Output the (X, Y) coordinate of the center of the cell containing the given text.  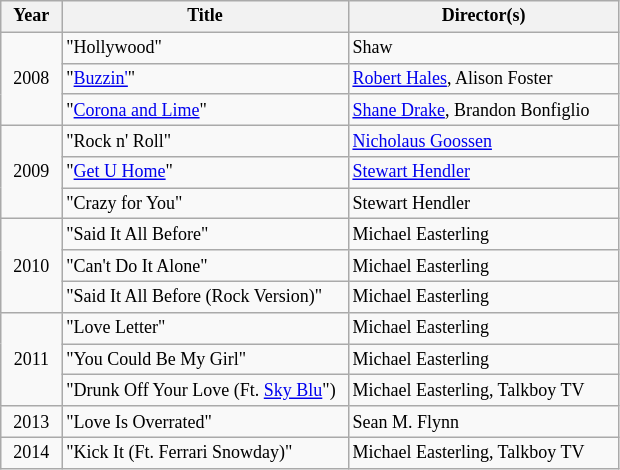
"Hollywood" (205, 48)
"Love Is Overrated" (205, 422)
2011 (32, 359)
Shaw (484, 48)
"Rock n' Roll" (205, 140)
2009 (32, 172)
"Said It All Before (Rock Version)" (205, 296)
"Buzzin'" (205, 78)
Sean M. Flynn (484, 422)
Shane Drake, Brandon Bonfiglio (484, 110)
Nicholaus Goossen (484, 140)
2013 (32, 422)
"You Could Be My Girl" (205, 360)
2008 (32, 79)
Robert Hales, Alison Foster (484, 78)
"Can't Do It Alone" (205, 266)
"Drunk Off Your Love (Ft. Sky Blu") (205, 390)
"Corona and Lime" (205, 110)
2014 (32, 452)
"Crazy for You" (205, 204)
"Said It All Before" (205, 234)
Title (205, 16)
Year (32, 16)
"Get U Home" (205, 172)
2010 (32, 266)
"Kick It (Ft. Ferrari Snowday)" (205, 452)
Director(s) (484, 16)
"Love Letter" (205, 328)
